Detect which cell encompasses the target text, then output its (X, Y) center coordinate. 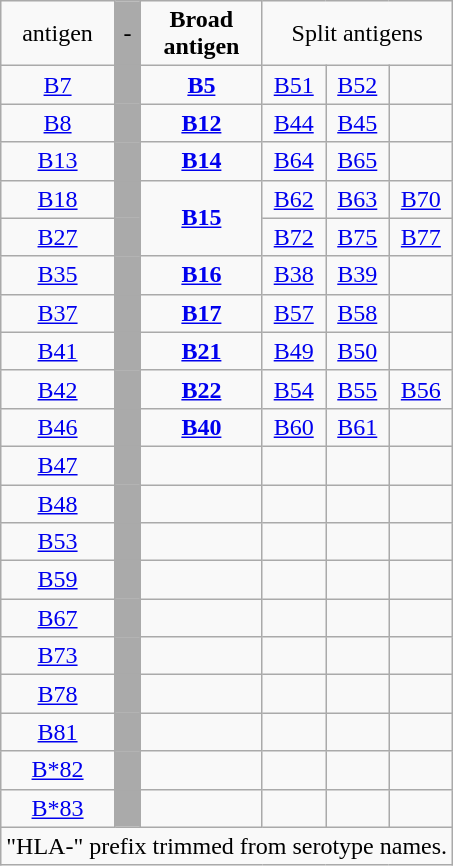
"HLA-" prefix trimmed from serotype names. (227, 846)
B7 (58, 85)
B*83 (58, 808)
B*82 (58, 770)
B63 (358, 199)
B77 (421, 237)
B37 (58, 313)
B40 (202, 427)
B58 (358, 313)
B5 (202, 85)
B65 (358, 161)
B50 (358, 351)
B13 (58, 161)
B57 (294, 313)
B72 (294, 237)
B16 (202, 275)
B21 (202, 351)
B62 (294, 199)
B8 (58, 123)
B12 (202, 123)
B51 (294, 85)
B60 (294, 427)
B64 (294, 161)
B47 (58, 465)
B17 (202, 313)
Split antigens (358, 34)
B15 (202, 218)
B45 (358, 123)
B27 (58, 237)
Broadantigen (202, 34)
B48 (58, 503)
- (127, 34)
B81 (58, 732)
B70 (421, 199)
B78 (58, 694)
B44 (294, 123)
B53 (58, 542)
B52 (358, 85)
B49 (294, 351)
B56 (421, 389)
B73 (58, 656)
B38 (294, 275)
B59 (58, 580)
B18 (58, 199)
B46 (58, 427)
B35 (58, 275)
B75 (358, 237)
B61 (358, 427)
antigen (58, 34)
B42 (58, 389)
B14 (202, 161)
B55 (358, 389)
B54 (294, 389)
B22 (202, 389)
B39 (358, 275)
B41 (58, 351)
B67 (58, 618)
